Search for the cell housing the specified text and yield its (X, Y) center coordinate. 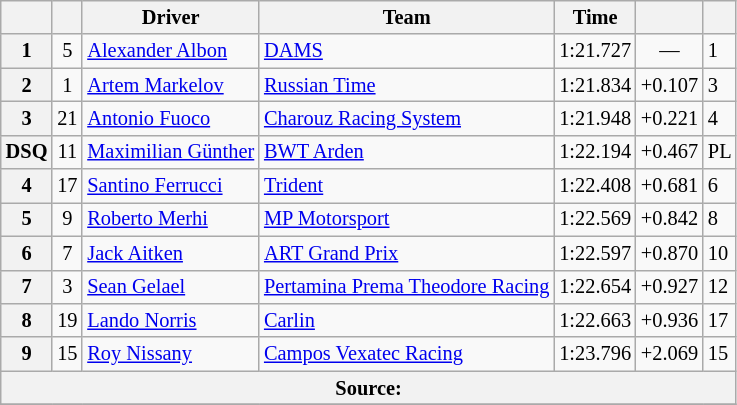
MP Motorsport (406, 219)
Alexander Albon (170, 51)
11 (67, 152)
Roberto Merhi (170, 219)
Team (406, 17)
Russian Time (406, 85)
+0.936 (670, 320)
1:22.597 (595, 253)
1:22.654 (595, 287)
19 (67, 320)
21 (67, 118)
+0.842 (670, 219)
Trident (406, 186)
Roy Nissany (170, 354)
Antonio Fuoco (170, 118)
DSQ (27, 152)
Driver (170, 17)
1:22.194 (595, 152)
Lando Norris (170, 320)
Carlin (406, 320)
Artem Markelov (170, 85)
2 (27, 85)
Maximilian Günther (170, 152)
+0.870 (670, 253)
10 (720, 253)
PL (720, 152)
Campos Vexatec Racing (406, 354)
1:22.663 (595, 320)
1:21.727 (595, 51)
1:22.408 (595, 186)
Source: (369, 388)
+0.107 (670, 85)
Jack Aitken (170, 253)
Sean Gelael (170, 287)
+0.467 (670, 152)
Pertamina Prema Theodore Racing (406, 287)
1:23.796 (595, 354)
+0.221 (670, 118)
DAMS (406, 51)
+2.069 (670, 354)
ART Grand Prix (406, 253)
Santino Ferrucci (170, 186)
Charouz Racing System (406, 118)
Time (595, 17)
1:22.569 (595, 219)
BWT Arden (406, 152)
— (670, 51)
12 (720, 287)
+0.927 (670, 287)
1:21.948 (595, 118)
1:21.834 (595, 85)
+0.681 (670, 186)
